Output the (x, y) coordinate of the center of the cell containing the given text.  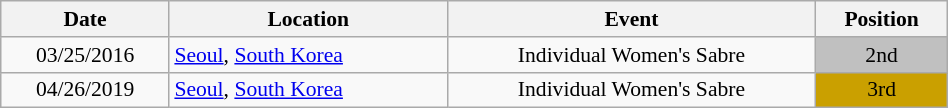
Location (308, 19)
03/25/2016 (86, 55)
04/26/2019 (86, 90)
3rd (882, 90)
Event (632, 19)
Date (86, 19)
2nd (882, 55)
Position (882, 19)
